Locate the cell with the specified text and output its (X, Y) center coordinate. 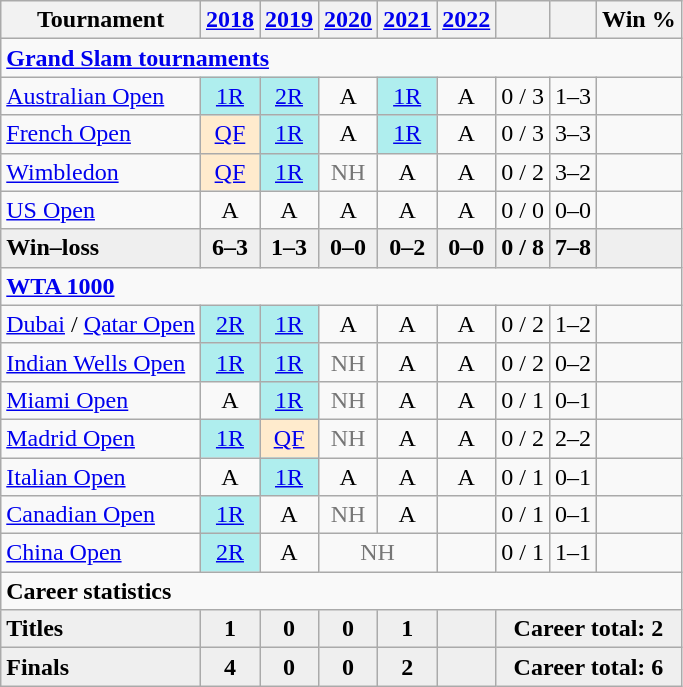
4 (230, 667)
2021 (408, 20)
1–1 (572, 553)
Finals (101, 667)
Win % (640, 20)
3–2 (572, 172)
WTA 1000 (341, 286)
Italian Open (101, 477)
2019 (290, 20)
2 (408, 667)
Madrid Open (101, 438)
3–3 (572, 134)
Career total: 6 (588, 667)
7–8 (572, 248)
Career total: 2 (588, 629)
French Open (101, 134)
Miami Open (101, 400)
Win–loss (101, 248)
0 / 0 (523, 210)
0 / 8 (523, 248)
Career statistics (341, 591)
Grand Slam tournaments (341, 58)
Dubai / Qatar Open (101, 324)
Canadian Open (101, 515)
Indian Wells Open (101, 362)
Wimbledon (101, 172)
Australian Open (101, 96)
2018 (230, 20)
2–2 (572, 438)
1–2 (572, 324)
2020 (348, 20)
Tournament (101, 20)
2022 (466, 20)
US Open (101, 210)
China Open (101, 553)
6–3 (230, 248)
Titles (101, 629)
